Return the [x, y] coordinate for the center point of the cell that contains the specified text.  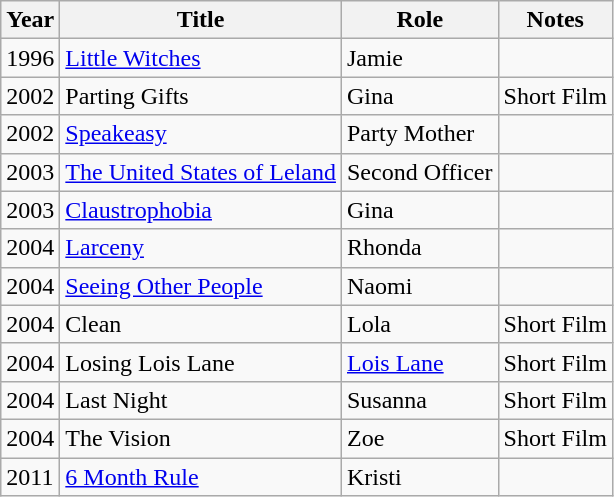
Larceny [201, 248]
Claustrophobia [201, 210]
Kristi [420, 477]
Notes [555, 20]
Jamie [420, 58]
Little Witches [201, 58]
Losing Lois Lane [201, 362]
Last Night [201, 400]
Role [420, 20]
Year [30, 20]
Seeing Other People [201, 286]
Clean [201, 324]
Title [201, 20]
Rhonda [420, 248]
1996 [30, 58]
The United States of Leland [201, 172]
Lois Lane [420, 362]
Lola [420, 324]
6 Month Rule [201, 477]
Parting Gifts [201, 96]
Party Mother [420, 134]
Zoe [420, 438]
2011 [30, 477]
Naomi [420, 286]
The Vision [201, 438]
Second Officer [420, 172]
Speakeasy [201, 134]
Susanna [420, 400]
